For the text-containing cell, return its midpoint in [x, y] coordinate format. 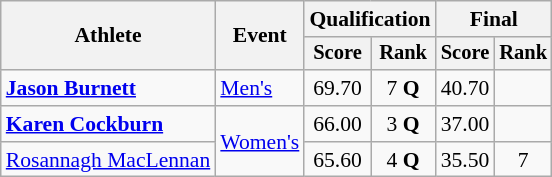
Women's [260, 142]
Event [260, 36]
66.00 [337, 124]
Qualification [370, 19]
40.70 [466, 88]
Athlete [108, 36]
Karen Cockburn [108, 124]
Jason Burnett [108, 88]
Men's [260, 88]
3 Q [404, 124]
69.70 [337, 88]
Final [494, 19]
37.00 [466, 124]
7 Q [404, 88]
